Detect which cell encompasses the target text, then output its [X, Y] center coordinate. 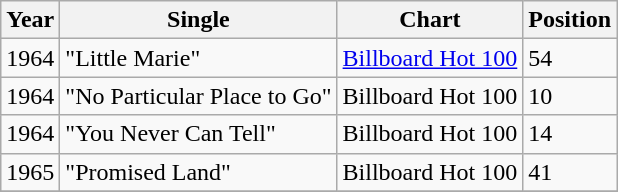
14 [570, 134]
"No Particular Place to Go" [198, 96]
Year [30, 20]
41 [570, 172]
Position [570, 20]
Chart [430, 20]
1965 [30, 172]
"Little Marie" [198, 58]
"You Never Can Tell" [198, 134]
"Promised Land" [198, 172]
54 [570, 58]
Single [198, 20]
10 [570, 96]
